Capture the cell that displays the provided text and extract its [x, y] central coordinate. 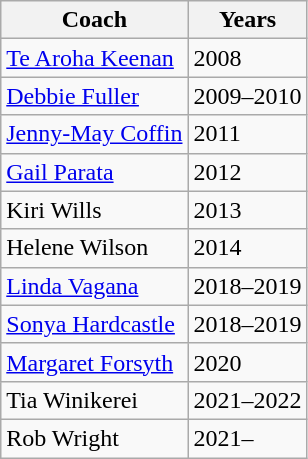
2013 [248, 210]
2012 [248, 172]
Tia Winikerei [94, 400]
Years [248, 20]
2021– [248, 438]
Te Aroha Keenan [94, 58]
Margaret Forsyth [94, 362]
Coach [94, 20]
Jenny-May Coffin [94, 134]
Debbie Fuller [94, 96]
Sonya Hardcastle [94, 324]
2021–2022 [248, 400]
Helene Wilson [94, 248]
2014 [248, 248]
Rob Wright [94, 438]
2020 [248, 362]
2009–2010 [248, 96]
2011 [248, 134]
Kiri Wills [94, 210]
Gail Parata [94, 172]
2008 [248, 58]
Linda Vagana [94, 286]
